Output the (x, y) coordinate of the center of the cell containing the given text.  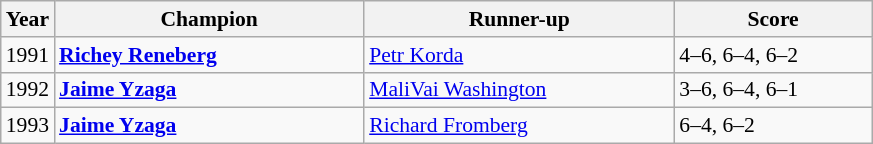
1992 (28, 90)
Score (773, 19)
1991 (28, 55)
Richard Fromberg (519, 126)
Year (28, 19)
3–6, 6–4, 6–1 (773, 90)
6–4, 6–2 (773, 126)
Champion (209, 19)
4–6, 6–4, 6–2 (773, 55)
1993 (28, 126)
MaliVai Washington (519, 90)
Runner-up (519, 19)
Petr Korda (519, 55)
Richey Reneberg (209, 55)
